Provide the [X, Y] coordinate of the cell's center where the given text is located.  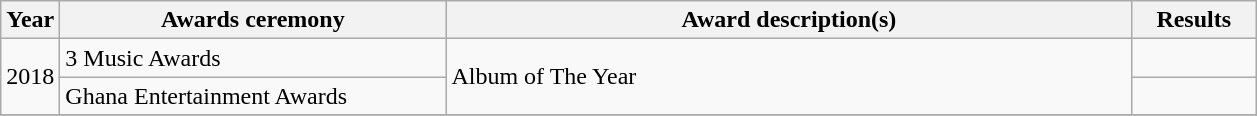
Album of The Year [789, 77]
Year [30, 20]
Awards ceremony [253, 20]
3 Music Awards [253, 58]
Results [1194, 20]
Award description(s) [789, 20]
Ghana Entertainment Awards [253, 96]
2018 [30, 77]
